Scan for the cell matching the given text and deliver its (X, Y) coordinate at center. 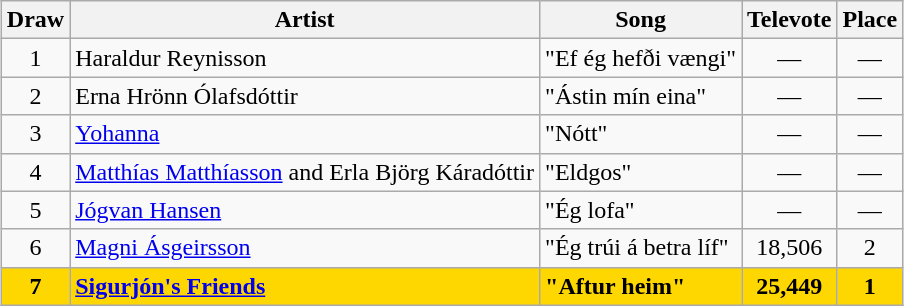
5 (35, 210)
Matthías Matthíasson and Erla Björg Káradóttir (305, 172)
7 (35, 286)
18,506 (790, 248)
Song (641, 20)
4 (35, 172)
Yohanna (305, 134)
6 (35, 248)
Erna Hrönn Ólafsdóttir (305, 96)
3 (35, 134)
Televote (790, 20)
"Eldgos" (641, 172)
Draw (35, 20)
"Ástin mín eina" (641, 96)
Sigurjón's Friends (305, 286)
"Aftur heim" (641, 286)
Magni Ásgeirsson (305, 248)
Jógvan Hansen (305, 210)
Place (870, 20)
"Ég lofa" (641, 210)
"Ég trúi á betra líf" (641, 248)
25,449 (790, 286)
Artist (305, 20)
Haraldur Reynisson (305, 58)
"Ef ég hefði vængi" (641, 58)
"Nótt" (641, 134)
